Return the [X, Y] coordinate for the center point of the cell that contains the specified text.  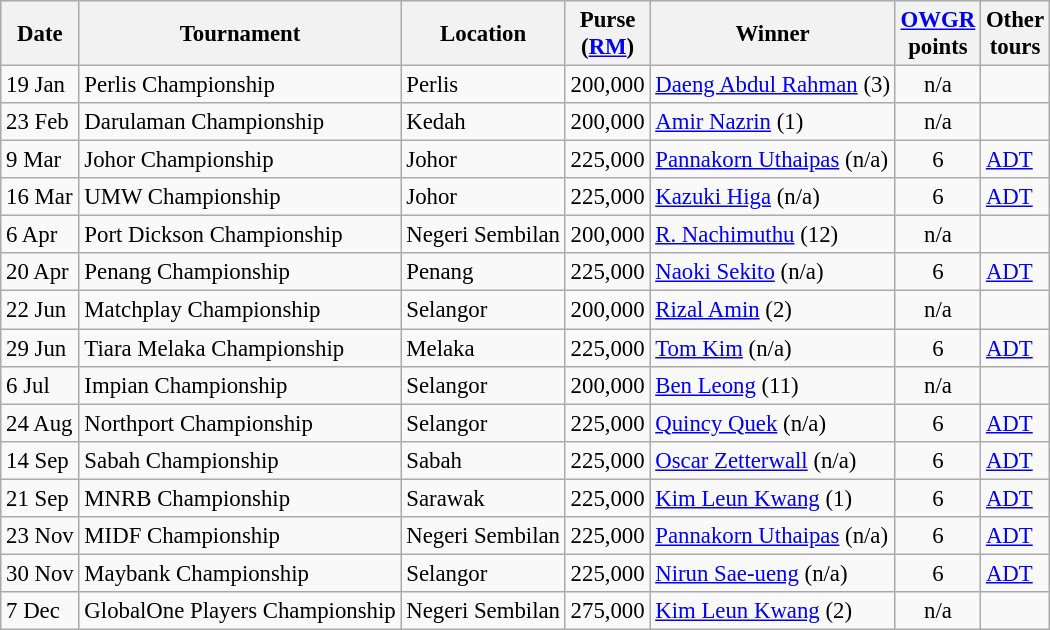
21 Sep [40, 498]
Kazuki Higa (n/a) [772, 197]
OWGRpoints [938, 34]
7 Dec [40, 611]
6 Apr [40, 235]
Northport Championship [240, 423]
Sabah Championship [240, 460]
22 Jun [40, 310]
Kim Leun Kwang (1) [772, 498]
6 Jul [40, 385]
Tournament [240, 34]
Penang [483, 273]
Perlis [483, 85]
Perlis Championship [240, 85]
Matchplay Championship [240, 310]
R. Nachimuthu (12) [772, 235]
Johor Championship [240, 160]
23 Feb [40, 122]
Darulaman Championship [240, 122]
Penang Championship [240, 273]
MIDF Championship [240, 536]
Winner [772, 34]
29 Jun [40, 348]
Sabah [483, 460]
16 Mar [40, 197]
Naoki Sekito (n/a) [772, 273]
MNRB Championship [240, 498]
Date [40, 34]
Port Dickson Championship [240, 235]
Nirun Sae-ueng (n/a) [772, 573]
19 Jan [40, 85]
14 Sep [40, 460]
Oscar Zetterwall (n/a) [772, 460]
Ben Leong (11) [772, 385]
30 Nov [40, 573]
Rizal Amin (2) [772, 310]
Tiara Melaka Championship [240, 348]
GlobalOne Players Championship [240, 611]
Melaka [483, 348]
Amir Nazrin (1) [772, 122]
Impian Championship [240, 385]
Kim Leun Kwang (2) [772, 611]
Maybank Championship [240, 573]
Daeng Abdul Rahman (3) [772, 85]
Location [483, 34]
24 Aug [40, 423]
Kedah [483, 122]
23 Nov [40, 536]
Purse(RM) [608, 34]
Sarawak [483, 498]
Quincy Quek (n/a) [772, 423]
9 Mar [40, 160]
275,000 [608, 611]
20 Apr [40, 273]
Tom Kim (n/a) [772, 348]
UMW Championship [240, 197]
Othertours [1016, 34]
